Identify which cell holds the provided text, then report its (X, Y) central coordinate. 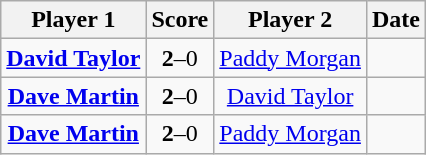
Score (180, 20)
Player 1 (74, 20)
Date (396, 20)
Player 2 (290, 20)
